Extract the [x, y] coordinate from the center of the cell holding the provided text.  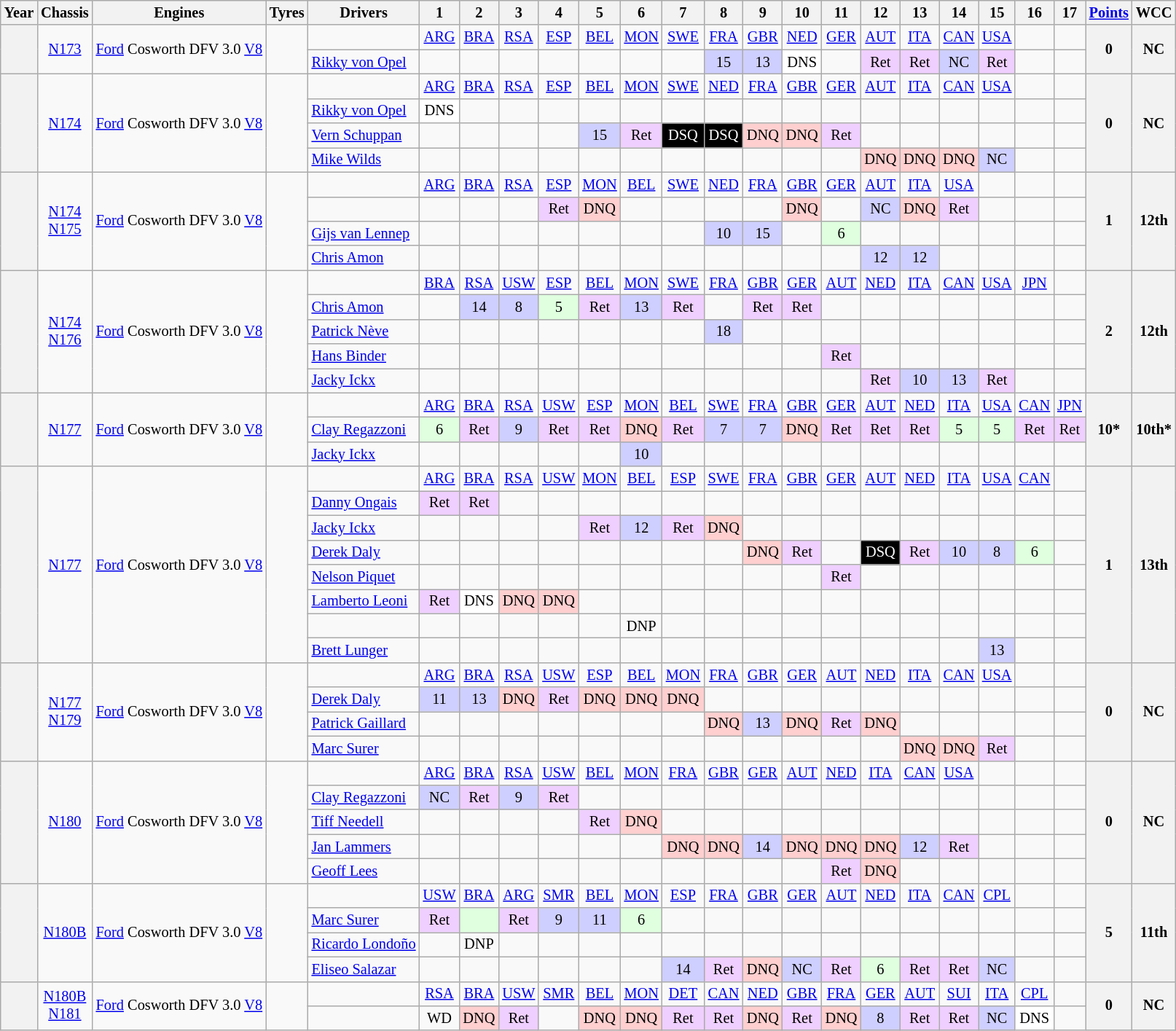
Nelson Piquet [364, 576]
N180 [64, 822]
Gijs van Lennep [364, 233]
10th* [1154, 430]
18 [724, 332]
N180B [64, 933]
Patrick Gaillard [364, 724]
Hans Binder [364, 356]
4 [558, 12]
WCC [1154, 12]
N174 [64, 122]
Chassis [64, 12]
16 [1035, 12]
N174N175 [64, 222]
Eliseo Salazar [364, 969]
Danny Ongais [364, 503]
Engines [179, 12]
Drivers [364, 12]
Lamberto Leoni [364, 601]
17 [1070, 12]
Tyres [287, 12]
Ricardo Londoño [364, 944]
DET [683, 994]
3 [519, 12]
Mike Wilds [364, 160]
N173 [64, 50]
Year [19, 12]
N174N176 [64, 332]
Patrick Nève [364, 332]
Vern Schuppan [364, 136]
Tiff Needell [364, 822]
Points [1109, 12]
N177N179 [64, 711]
SUI [959, 994]
11th [1154, 933]
N180BN181 [64, 1005]
Brett Lunger [364, 650]
13th [1154, 564]
Jan Lammers [364, 847]
WD [440, 1018]
Geoff Lees [364, 871]
10* [1109, 430]
